Identify which cell holds the provided text, then report its [x, y] central coordinate. 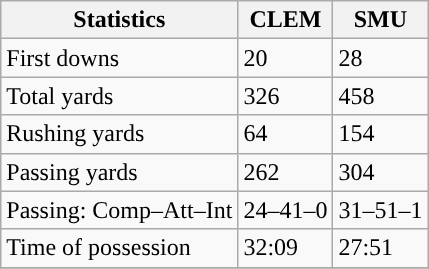
458 [380, 96]
SMU [380, 20]
326 [286, 96]
Rushing yards [120, 134]
Passing yards [120, 172]
262 [286, 172]
Statistics [120, 20]
28 [380, 58]
Passing: Comp–Att–Int [120, 210]
24–41–0 [286, 210]
27:51 [380, 248]
64 [286, 134]
31–51–1 [380, 210]
Time of possession [120, 248]
First downs [120, 58]
Total yards [120, 96]
32:09 [286, 248]
CLEM [286, 20]
154 [380, 134]
304 [380, 172]
20 [286, 58]
